Capture the cell that displays the provided text and extract its (x, y) central coordinate. 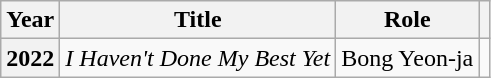
Bong Yeon-ja (408, 58)
I Haven't Done My Best Yet (198, 58)
Year (30, 20)
Title (198, 20)
Role (408, 20)
2022 (30, 58)
